Extract the (x, y) coordinate from the center of the cell holding the provided text.  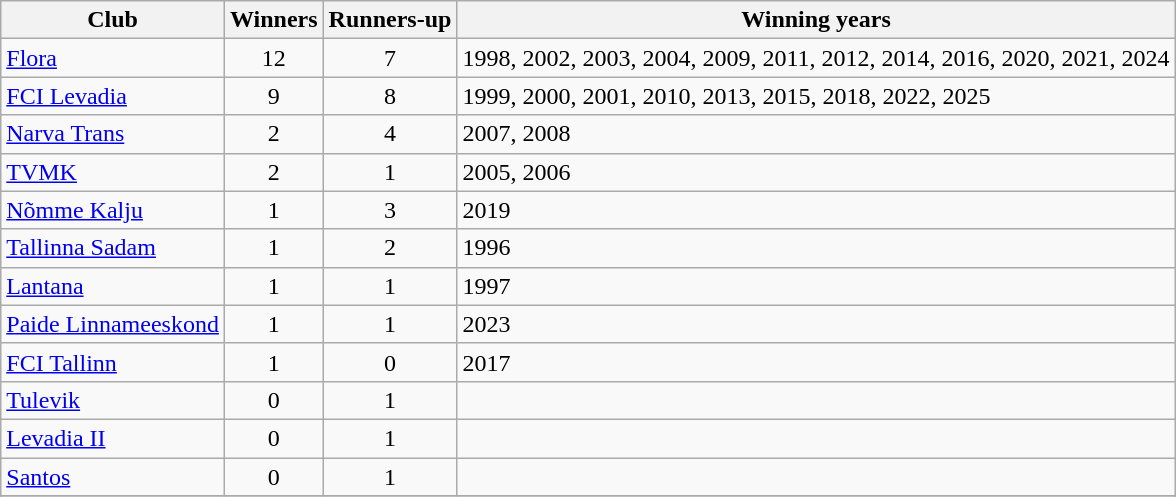
2019 (816, 210)
3 (390, 210)
Tulevik (113, 400)
2005, 2006 (816, 172)
Winning years (816, 20)
Santos (113, 477)
Flora (113, 58)
1996 (816, 248)
Winners (274, 20)
8 (390, 96)
2017 (816, 362)
Tallinna Sadam (113, 248)
Narva Trans (113, 134)
Runners-up (390, 20)
TVMK (113, 172)
4 (390, 134)
Lantana (113, 286)
1999, 2000, 2001, 2010, 2013, 2015, 2018, 2022, 2025 (816, 96)
2023 (816, 324)
Levadia II (113, 438)
9 (274, 96)
FCI Tallinn (113, 362)
12 (274, 58)
1998, 2002, 2003, 2004, 2009, 2011, 2012, 2014, 2016, 2020, 2021, 2024 (816, 58)
Nõmme Kalju (113, 210)
FCI Levadia (113, 96)
2007, 2008 (816, 134)
Club (113, 20)
Paide Linnameeskond (113, 324)
7 (390, 58)
1997 (816, 286)
